Identify which cell holds the provided text, then report its [x, y] central coordinate. 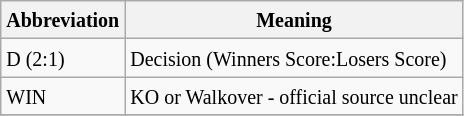
D (2:1) [63, 58]
Abbreviation [63, 20]
Meaning [294, 20]
WIN [63, 96]
Decision (Winners Score:Losers Score) [294, 58]
KO or Walkover - official source unclear [294, 96]
